Extract the (X, Y) coordinate from the center of the cell holding the provided text.  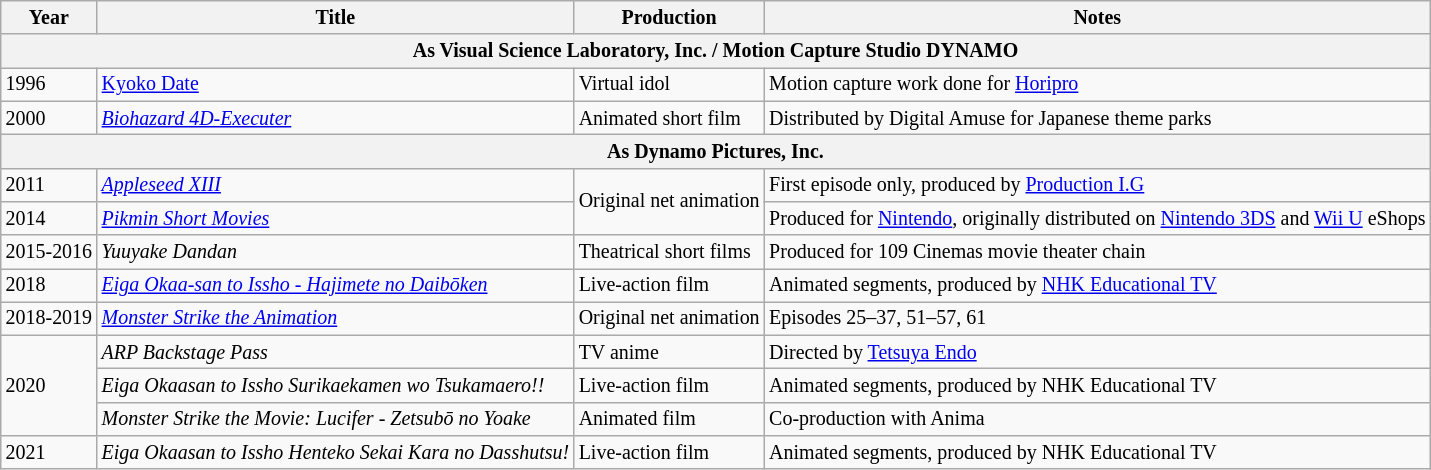
Notes (1097, 18)
Virtual idol (669, 84)
TV anime (669, 352)
2000 (49, 118)
Animated short film (669, 118)
First episode only, produced by Production I.G (1097, 184)
Yuuyake Dandan (336, 252)
Eiga Okaa-san to Issho - Hajimete no Daibōken (336, 286)
Pikmin Short Movies (336, 218)
Eiga Okaasan to Issho Surikaekamen wo Tsukamaero!! (336, 386)
As Visual Science Laboratory, Inc. / Motion Capture Studio DYNAMO (716, 52)
ARP Backstage Pass (336, 352)
As Dynamo Pictures, Inc. (716, 152)
2018 (49, 286)
Animated film (669, 420)
2020 (49, 386)
2015-2016 (49, 252)
Biohazard 4D-Executer (336, 118)
2011 (49, 184)
Produced for 109 Cinemas movie theater chain (1097, 252)
Distributed by Digital Amuse for Japanese theme parks (1097, 118)
Theatrical short films (669, 252)
Directed by Tetsuya Endo (1097, 352)
Episodes 25–37, 51–57, 61 (1097, 318)
Kyoko Date (336, 84)
Monster Strike the Animation (336, 318)
2014 (49, 218)
Appleseed XIII (336, 184)
2018-2019 (49, 318)
Year (49, 18)
Produced for Nintendo, originally distributed on Nintendo 3DS and Wii U eShops (1097, 218)
Eiga Okaasan to Issho Henteko Sekai Kara no Dasshutsu! (336, 452)
1996 (49, 84)
Title (336, 18)
2021 (49, 452)
Motion capture work done for Horipro (1097, 84)
Production (669, 18)
Monster Strike the Movie: Lucifer - Zetsubō no Yoake (336, 420)
Co-production with Anima (1097, 420)
